Extract the (x, y) coordinate from the center of the cell holding the provided text.  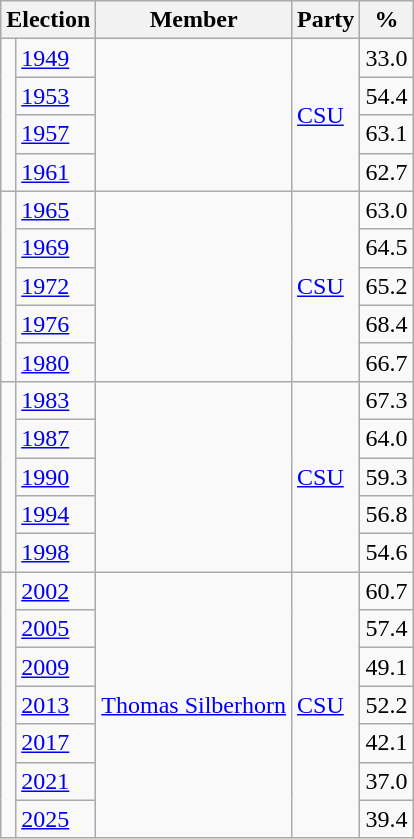
52.2 (386, 705)
65.2 (386, 286)
60.7 (386, 591)
2013 (56, 705)
59.3 (386, 477)
Thomas Silberhorn (194, 705)
2009 (56, 667)
1953 (56, 96)
1990 (56, 477)
Election (48, 20)
33.0 (386, 58)
2017 (56, 743)
64.0 (386, 438)
Member (194, 20)
1976 (56, 324)
68.4 (386, 324)
2005 (56, 629)
37.0 (386, 781)
1998 (56, 553)
1969 (56, 248)
54.4 (386, 96)
Party (326, 20)
% (386, 20)
1949 (56, 58)
62.7 (386, 172)
2021 (56, 781)
1987 (56, 438)
49.1 (386, 667)
66.7 (386, 362)
67.3 (386, 400)
54.6 (386, 553)
1961 (56, 172)
64.5 (386, 248)
1994 (56, 515)
57.4 (386, 629)
63.0 (386, 210)
1980 (56, 362)
1957 (56, 134)
1983 (56, 400)
39.4 (386, 819)
1972 (56, 286)
56.8 (386, 515)
2025 (56, 819)
42.1 (386, 743)
2002 (56, 591)
1965 (56, 210)
63.1 (386, 134)
